Return [x, y] of the center of cell containing provided text 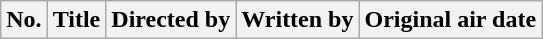
Title [76, 20]
Original air date [450, 20]
No. [24, 20]
Directed by [171, 20]
Written by [298, 20]
